From the cell containing the given text, extract its center point as [X, Y] coordinate. 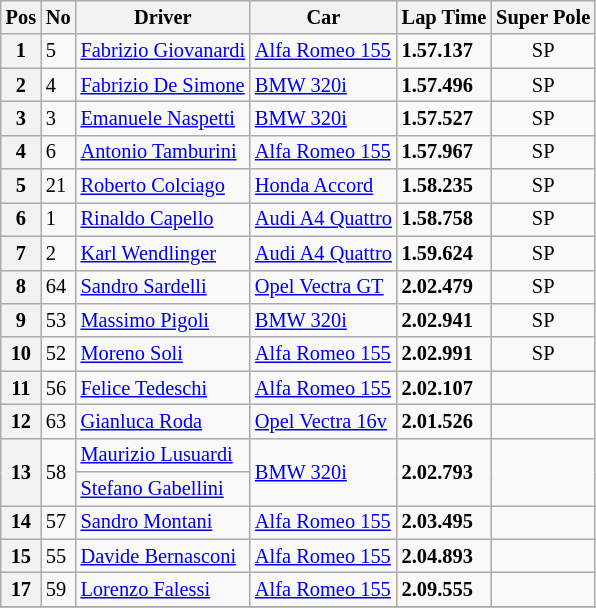
21 [58, 186]
52 [58, 354]
Massimo Pigoli [163, 320]
2.02.991 [444, 354]
Fabrizio Giovanardi [163, 51]
Driver [163, 17]
2.02.793 [444, 472]
Car [324, 17]
Gianluca Roda [163, 421]
Rinaldo Capello [163, 219]
Pos [21, 17]
1.57.967 [444, 152]
Lap Time [444, 17]
Lorenzo Falessi [163, 589]
2.01.526 [444, 421]
Stefano Gabellini [163, 489]
Davide Bernasconi [163, 556]
2.02.941 [444, 320]
2.09.555 [444, 589]
56 [58, 388]
1.58.758 [444, 219]
53 [58, 320]
2.02.479 [444, 287]
Antonio Tamburini [163, 152]
1.58.235 [444, 186]
64 [58, 287]
Sandro Montani [163, 522]
1.57.137 [444, 51]
2.04.893 [444, 556]
10 [21, 354]
1.59.624 [444, 253]
Moreno Soli [163, 354]
2.02.107 [444, 388]
Felice Tedeschi [163, 388]
1.57.527 [444, 118]
Maurizio Lusuardi [163, 455]
No [58, 17]
15 [21, 556]
Honda Accord [324, 186]
Emanuele Naspetti [163, 118]
Super Pole [543, 17]
Fabrizio De Simone [163, 85]
12 [21, 421]
2.03.495 [444, 522]
Roberto Colciago [163, 186]
Opel Vectra GT [324, 287]
59 [58, 589]
Karl Wendlinger [163, 253]
7 [21, 253]
57 [58, 522]
1.57.496 [444, 85]
Sandro Sardelli [163, 287]
13 [21, 472]
55 [58, 556]
Opel Vectra 16v [324, 421]
63 [58, 421]
17 [21, 589]
14 [21, 522]
11 [21, 388]
9 [21, 320]
8 [21, 287]
58 [58, 472]
